Return (x, y) of the center of cell containing provided text 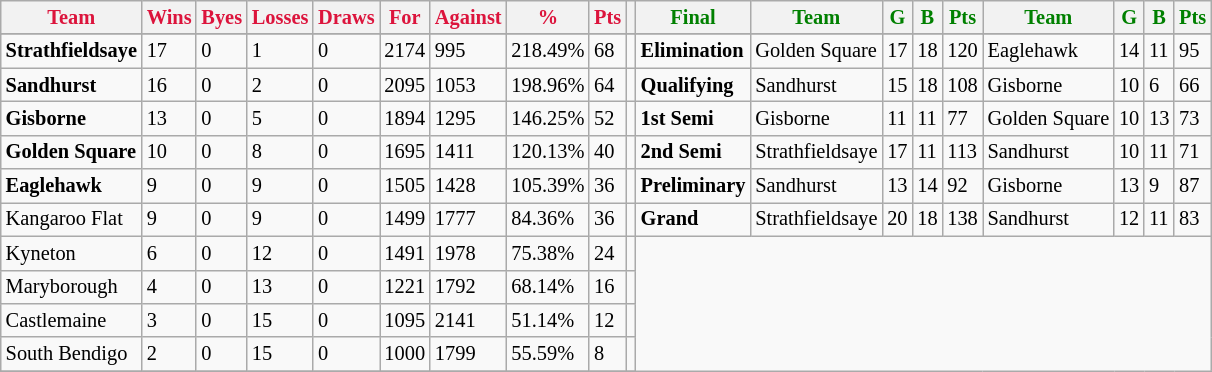
Final (694, 17)
1792 (468, 287)
1 (280, 51)
Qualifying (694, 85)
Elimination (694, 51)
1505 (405, 186)
64 (608, 85)
3 (170, 320)
1777 (468, 219)
20 (897, 219)
1000 (405, 354)
73 (1192, 118)
1491 (405, 253)
1053 (468, 85)
71 (1192, 152)
Grand (694, 219)
% (548, 17)
113 (962, 152)
Maryborough (72, 287)
Kyneton (72, 253)
For (405, 17)
1499 (405, 219)
138 (962, 219)
2174 (405, 51)
1894 (405, 118)
Wins (170, 17)
995 (468, 51)
66 (1192, 85)
1695 (405, 152)
1295 (468, 118)
87 (1192, 186)
Castlemaine (72, 320)
146.25% (548, 118)
Against (468, 17)
1428 (468, 186)
95 (1192, 51)
198.96% (548, 85)
51.14% (548, 320)
83 (1192, 219)
1978 (468, 253)
2095 (405, 85)
84.36% (548, 219)
5 (280, 118)
75.38% (548, 253)
52 (608, 118)
24 (608, 253)
South Bendigo (72, 354)
2nd Semi (694, 152)
55.59% (548, 354)
40 (608, 152)
Preliminary (694, 186)
4 (170, 287)
92 (962, 186)
Kangaroo Flat (72, 219)
1411 (468, 152)
77 (962, 118)
1799 (468, 354)
Byes (221, 17)
105.39% (548, 186)
108 (962, 85)
Draws (346, 17)
68 (608, 51)
68.14% (548, 287)
120.13% (548, 152)
218.49% (548, 51)
Losses (280, 17)
120 (962, 51)
1221 (405, 287)
1095 (405, 320)
1st Semi (694, 118)
2141 (468, 320)
